From the cell containing the given text, extract its center point as (X, Y) coordinate. 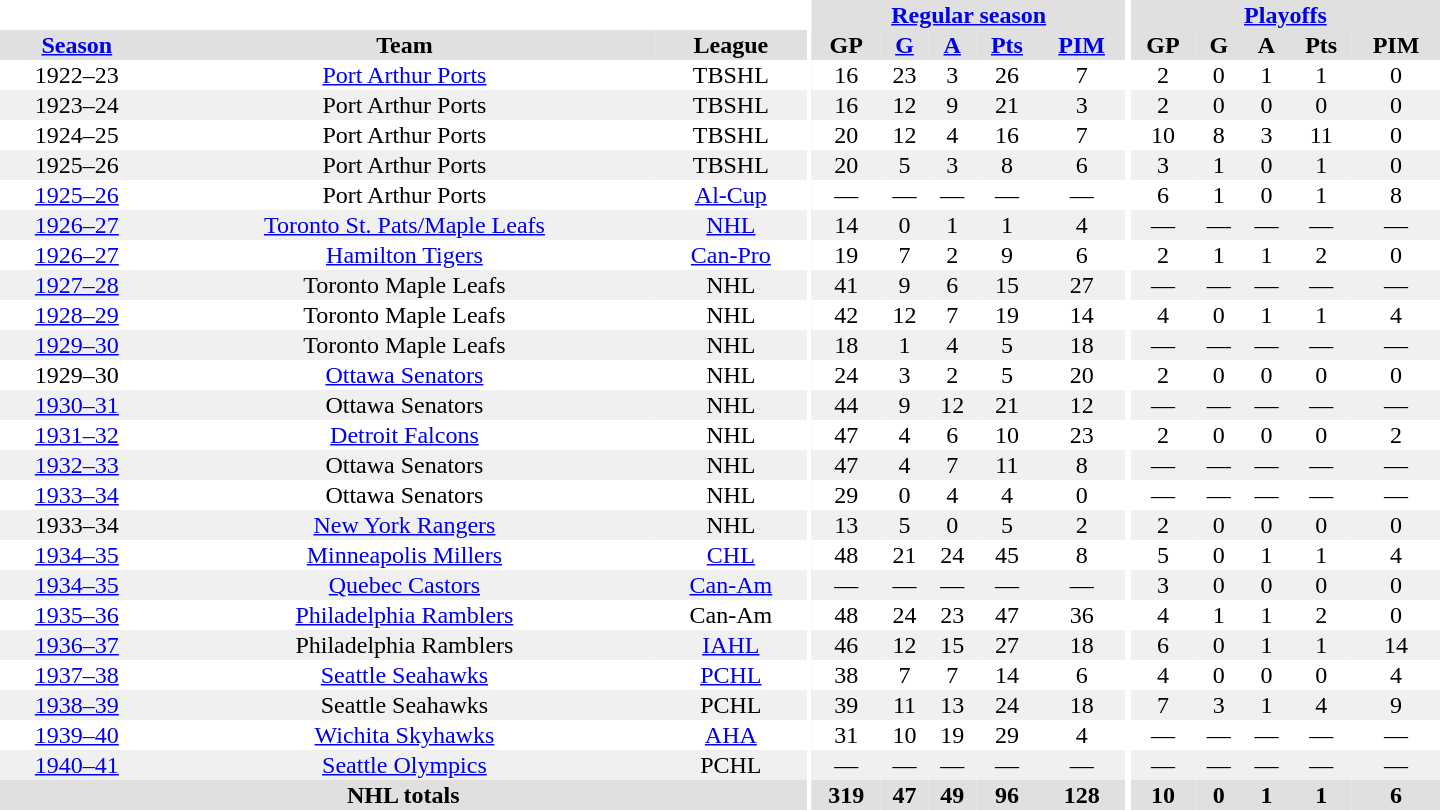
NHL totals (403, 795)
39 (846, 705)
49 (952, 795)
1931–32 (77, 435)
Seattle Olympics (405, 765)
1937–38 (77, 675)
1928–29 (77, 315)
46 (846, 645)
Minneapolis Millers (405, 555)
IAHL (730, 645)
Al-Cup (730, 195)
AHA (730, 735)
Toronto St. Pats/Maple Leafs (405, 225)
Hamilton Tigers (405, 255)
Team (405, 45)
42 (846, 315)
CHL (730, 555)
Playoffs (1286, 15)
Wichita Skyhawks (405, 735)
38 (846, 675)
League (730, 45)
128 (1082, 795)
Detroit Falcons (405, 435)
36 (1082, 615)
Season (77, 45)
1935–36 (77, 615)
96 (1007, 795)
26 (1007, 75)
1940–41 (77, 765)
45 (1007, 555)
319 (846, 795)
Can-Pro (730, 255)
1939–40 (77, 735)
1938–39 (77, 705)
1932–33 (77, 465)
1936–37 (77, 645)
1930–31 (77, 405)
Quebec Castors (405, 585)
44 (846, 405)
1924–25 (77, 135)
41 (846, 285)
1923–24 (77, 105)
Regular season (969, 15)
1927–28 (77, 285)
31 (846, 735)
1922–23 (77, 75)
New York Rangers (405, 525)
